Find where the given text appears and provide that cell's center as [x, y] coordinate. 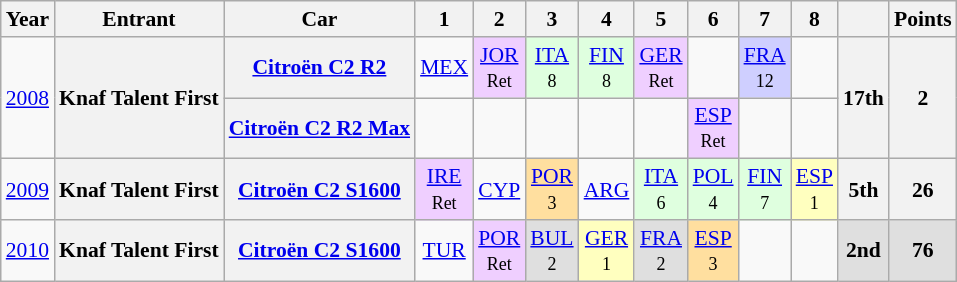
ITA6 [660, 190]
TUR [444, 250]
Year [28, 19]
2nd [864, 250]
5 [660, 19]
CYP [499, 190]
8 [814, 19]
FRA2 [660, 250]
IRERet [444, 190]
5th [864, 190]
Entrant [139, 19]
POL4 [714, 190]
Citroën C2 R2 Max [320, 128]
Citroën C2 R2 [320, 68]
GER1 [607, 250]
2008 [28, 98]
4 [607, 19]
POR3 [552, 190]
FRA12 [765, 68]
FIN7 [765, 190]
ESP1 [814, 190]
17th [864, 98]
ITA8 [552, 68]
ESP3 [714, 250]
2010 [28, 250]
JORRet [499, 68]
26 [923, 190]
Points [923, 19]
GERRet [660, 68]
1 [444, 19]
76 [923, 250]
Car [320, 19]
3 [552, 19]
2009 [28, 190]
FIN8 [607, 68]
MEX [444, 68]
ESPRet [714, 128]
BUL2 [552, 250]
6 [714, 19]
PORRet [499, 250]
7 [765, 19]
ARG [607, 190]
